Detect which cell encompasses the target text, then output its (x, y) center coordinate. 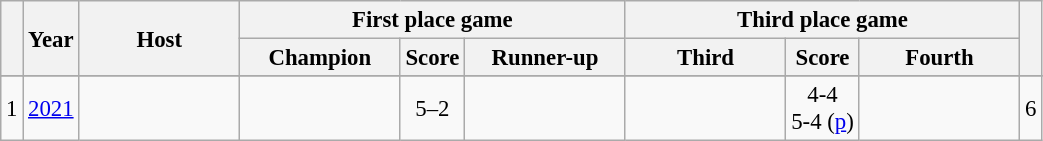
2021 (51, 108)
6 (1031, 108)
5–2 (432, 108)
4-4 5-4 (p) (822, 108)
Host (160, 38)
Champion (320, 58)
First place game (432, 20)
Third place game (822, 20)
Runner-up (546, 58)
Year (51, 38)
Third (706, 58)
Fourth (940, 58)
1 (12, 108)
